Detect which cell encompasses the target text, then output its [x, y] center coordinate. 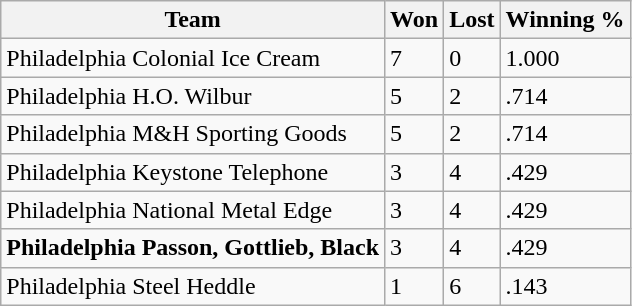
Philadelphia Steel Heddle [193, 286]
7 [414, 58]
.143 [565, 286]
6 [472, 286]
Team [193, 20]
Philadelphia National Metal Edge [193, 210]
Philadelphia H.O. Wilbur [193, 96]
Philadelphia Colonial Ice Cream [193, 58]
1 [414, 286]
Lost [472, 20]
Won [414, 20]
1.000 [565, 58]
Philadelphia M&H Sporting Goods [193, 134]
Philadelphia Keystone Telephone [193, 172]
0 [472, 58]
Philadelphia Passon, Gottlieb, Black [193, 248]
Winning % [565, 20]
